Return (X, Y) of the center of cell containing provided text 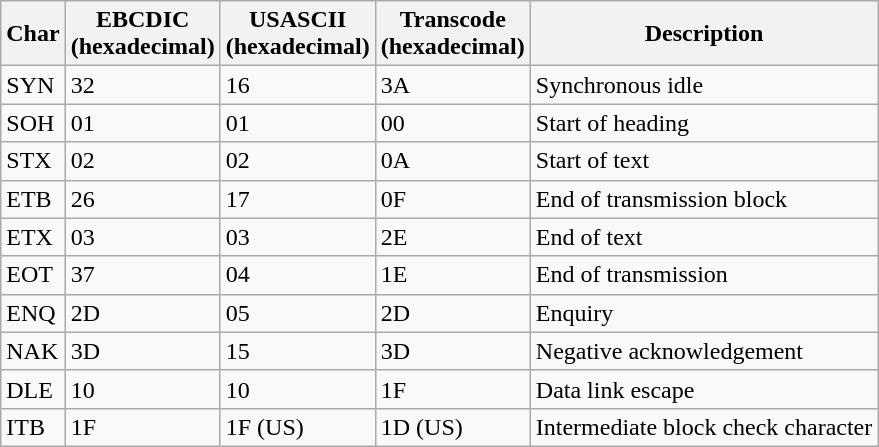
ETB (33, 199)
26 (142, 199)
Intermediate block check character (704, 427)
1E (452, 275)
37 (142, 275)
ITB (33, 427)
Data link escape (704, 389)
1D (US) (452, 427)
Transcode(hexadecimal) (452, 34)
Start of heading (704, 123)
Char (33, 34)
Description (704, 34)
04 (298, 275)
ETX (33, 237)
EBCDIC(hexadecimal) (142, 34)
DLE (33, 389)
16 (298, 85)
Start of text (704, 161)
NAK (33, 351)
0A (452, 161)
05 (298, 313)
2E (452, 237)
32 (142, 85)
End of transmission (704, 275)
0F (452, 199)
End of text (704, 237)
15 (298, 351)
ENQ (33, 313)
00 (452, 123)
EOT (33, 275)
3A (452, 85)
Synchronous idle (704, 85)
STX (33, 161)
Negative acknowledgement (704, 351)
SYN (33, 85)
17 (298, 199)
1F (US) (298, 427)
End of transmission block (704, 199)
Enquiry (704, 313)
USASCII(hexadecimal) (298, 34)
SOH (33, 123)
